Determine the [X, Y] coordinate at the center of the cell enclosing the given text.  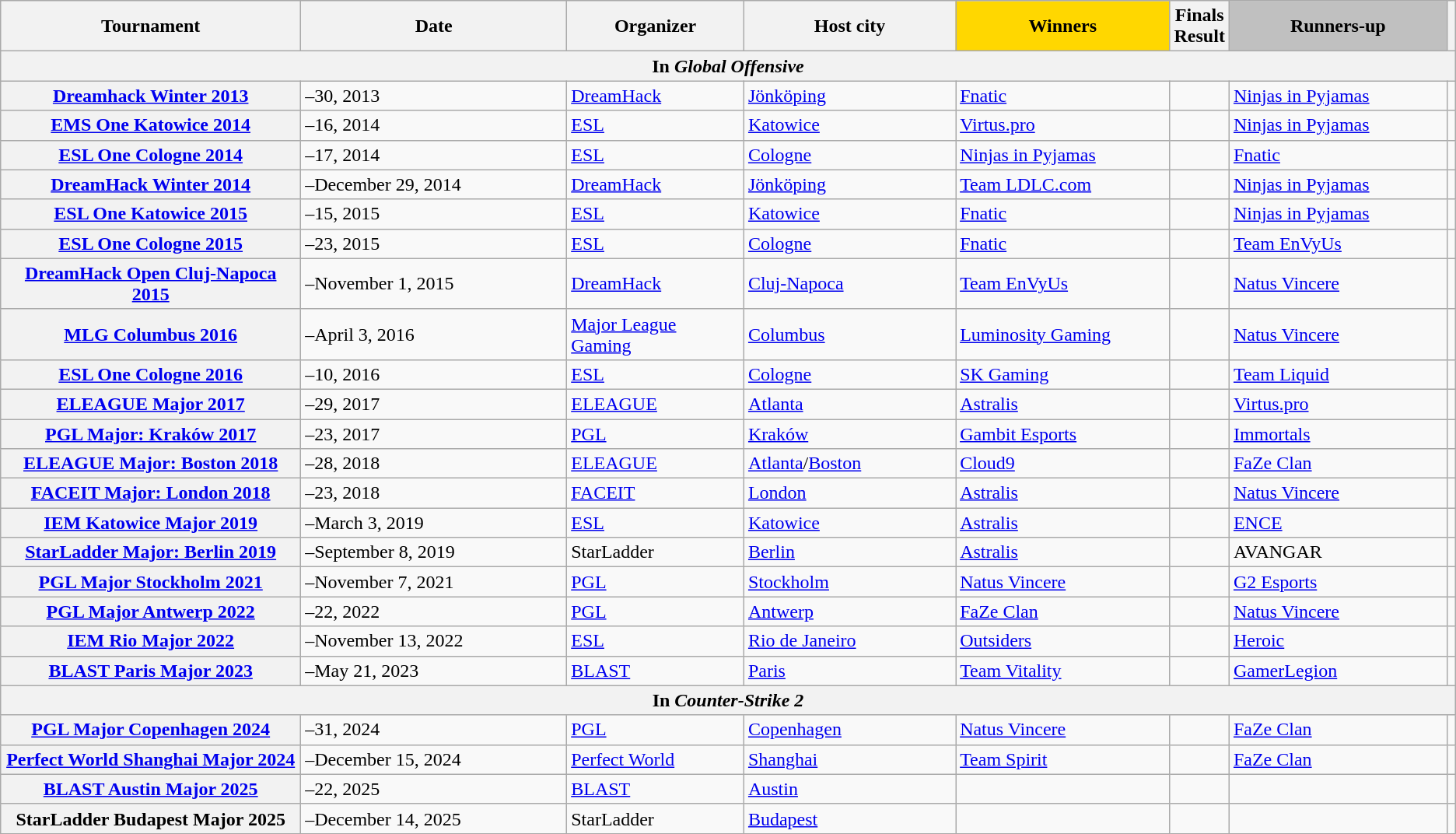
Perfect World Shanghai Major 2024 [151, 759]
Dreamhack Winter 2013 [151, 96]
ESL One Cologne 2016 [151, 374]
Immortals [1338, 433]
PGL Major Stockholm 2021 [151, 582]
–December 15, 2024 [434, 759]
–September 8, 2019 [434, 552]
SK Gaming [1062, 374]
Berlin [849, 552]
ESL One Cologne 2014 [151, 155]
Antwerp [849, 611]
BLAST Austin Major 2025 [151, 789]
Runners-up [1338, 26]
DreamHack Open Cluj-Napoca 2015 [151, 283]
–December 14, 2025 [434, 818]
–29, 2017 [434, 404]
London [849, 493]
–23, 2018 [434, 493]
Host city [849, 26]
EMS One Katowice 2014 [151, 125]
–22, 2025 [434, 789]
Team Vitality [1062, 671]
Outsiders [1062, 641]
MLG Columbus 2016 [151, 335]
Stockholm [849, 582]
BLAST Paris Major 2023 [151, 671]
Heroic [1338, 641]
GamerLegion [1338, 671]
Organizer [656, 26]
–December 29, 2014 [434, 184]
ESL One Katowice 2015 [151, 214]
DreamHack Winter 2014 [151, 184]
G2 Esports [1338, 582]
–March 3, 2019 [434, 523]
FACEIT [656, 493]
Austin [849, 789]
Gambit Esports [1062, 433]
Columbus [849, 335]
ESL One Cologne 2015 [151, 244]
Perfect World [656, 759]
Team Liquid [1338, 374]
Copenhagen [849, 730]
Winners [1062, 26]
Team LDLC.com [1062, 184]
Atlanta/Boston [849, 464]
Date [434, 26]
–17, 2014 [434, 155]
FACEIT Major: London 2018 [151, 493]
In Global Offensive [728, 66]
–May 21, 2023 [434, 671]
ENCE [1338, 523]
ELEAGUE Major: Boston 2018 [151, 464]
Budapest [849, 818]
–30, 2013 [434, 96]
PGL Major Antwerp 2022 [151, 611]
–23, 2017 [434, 433]
Paris [849, 671]
–10, 2016 [434, 374]
Tournament [151, 26]
–15, 2015 [434, 214]
–April 3, 2016 [434, 335]
StarLadder Budapest Major 2025 [151, 818]
–November 7, 2021 [434, 582]
In Counter-Strike 2 [728, 700]
Shanghai [849, 759]
PGL Major: Kraków 2017 [151, 433]
–November 1, 2015 [434, 283]
Atlanta [849, 404]
Major League Gaming [656, 335]
–16, 2014 [434, 125]
–22, 2022 [434, 611]
AVANGAR [1338, 552]
Luminosity Gaming [1062, 335]
Cloud9 [1062, 464]
StarLadder Major: Berlin 2019 [151, 552]
Cluj-Napoca [849, 283]
–November 13, 2022 [434, 641]
IEM Rio Major 2022 [151, 641]
Finals Result [1199, 26]
–28, 2018 [434, 464]
ELEAGUE Major 2017 [151, 404]
–23, 2015 [434, 244]
Kraków [849, 433]
Rio de Janeiro [849, 641]
Team Spirit [1062, 759]
PGL Major Copenhagen 2024 [151, 730]
–31, 2024 [434, 730]
IEM Katowice Major 2019 [151, 523]
